Search for the cell housing the specified text and yield its [X, Y] center coordinate. 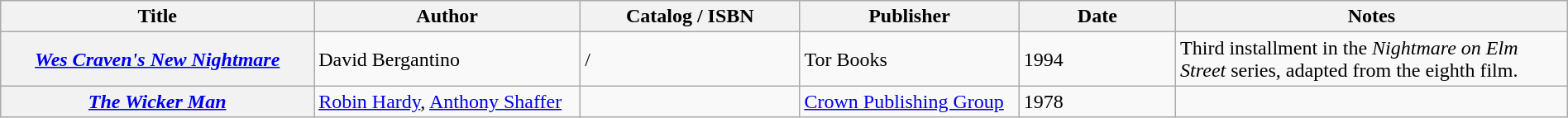
Catalog / ISBN [690, 17]
Wes Craven's New Nightmare [157, 59]
Robin Hardy, Anthony Shaffer [447, 101]
Crown Publishing Group [910, 101]
1994 [1097, 59]
Author [447, 17]
David Bergantino [447, 59]
The Wicker Man [157, 101]
Tor Books [910, 59]
Date [1097, 17]
Title [157, 17]
1978 [1097, 101]
Notes [1372, 17]
Publisher [910, 17]
/ [690, 59]
Third installment in the Nightmare on Elm Street series, adapted from the eighth film. [1372, 59]
